Capture the cell that displays the provided text and extract its [x, y] central coordinate. 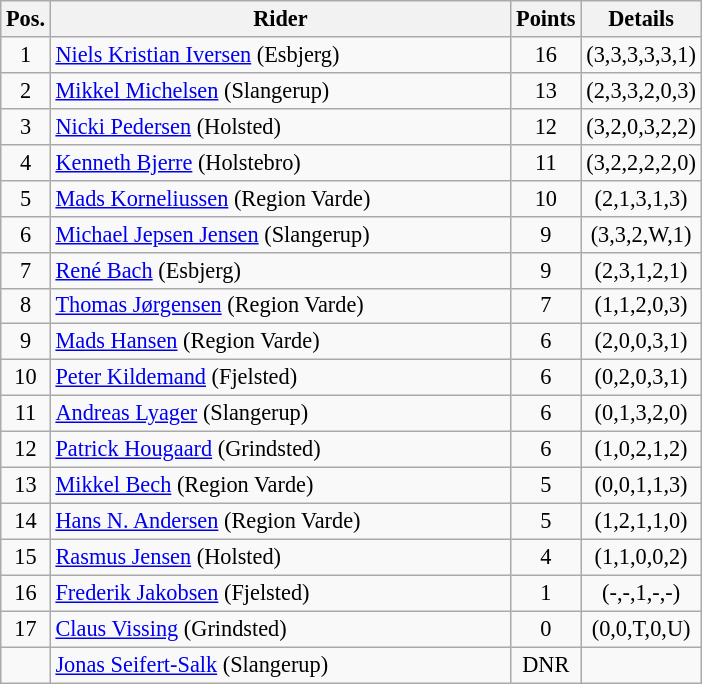
Patrick Hougaard (Grindsted) [280, 450]
(3,2,0,3,2,2) [641, 126]
14 [26, 521]
Nicki Pedersen (Holsted) [280, 126]
(3,2,2,2,2,0) [641, 162]
(0,2,0,3,1) [641, 378]
(-,-,1,-,-) [641, 593]
2 [26, 90]
Mads Hansen (Region Varde) [280, 342]
(1,1,2,0,3) [641, 306]
(0,0,T,0,U) [641, 629]
René Bach (Esbjerg) [280, 270]
Jonas Seifert-Salk (Slangerup) [280, 665]
0 [546, 629]
Mikkel Bech (Region Varde) [280, 485]
Frederik Jakobsen (Fjelsted) [280, 593]
(0,1,3,2,0) [641, 414]
Michael Jepsen Jensen (Slangerup) [280, 234]
Niels Kristian Iversen (Esbjerg) [280, 55]
3 [26, 126]
(1,0,2,1,2) [641, 450]
(2,3,1,2,1) [641, 270]
(2,0,0,3,1) [641, 342]
Kenneth Bjerre (Holstebro) [280, 162]
Rasmus Jensen (Holsted) [280, 557]
Points [546, 19]
Mads Korneliussen (Region Varde) [280, 198]
Mikkel Michelsen (Slangerup) [280, 90]
Rider [280, 19]
DNR [546, 665]
15 [26, 557]
8 [26, 306]
Details [641, 19]
(0,0,1,1,3) [641, 485]
(2,3,3,2,0,3) [641, 90]
(1,1,0,0,2) [641, 557]
17 [26, 629]
Peter Kildemand (Fjelsted) [280, 378]
(3,3,2,W,1) [641, 234]
(3,3,3,3,3,1) [641, 55]
(1,2,1,1,0) [641, 521]
(2,1,3,1,3) [641, 198]
Thomas Jørgensen (Region Varde) [280, 306]
Claus Vissing (Grindsted) [280, 629]
Hans N. Andersen (Region Varde) [280, 521]
Pos. [26, 19]
Andreas Lyager (Slangerup) [280, 414]
